Identify which cell holds the provided text, then report its (X, Y) central coordinate. 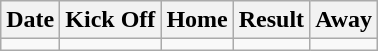
Result (271, 20)
Kick Off (110, 20)
Home (197, 20)
Away (344, 20)
Date (30, 20)
